Determine the [x, y] coordinate at the center of the cell enclosing the given text.  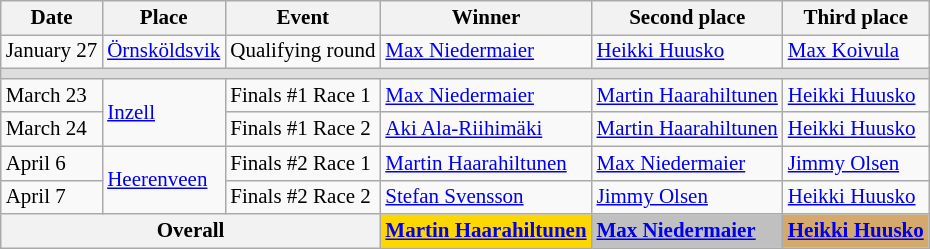
Overall [191, 231]
Winner [486, 18]
Event [302, 18]
March 23 [52, 95]
Max Koivula [856, 52]
Finals #2 Race 1 [302, 163]
Finals #1 Race 1 [302, 95]
Finals #2 Race 2 [302, 197]
April 6 [52, 163]
Inzell [164, 112]
Heerenveen [164, 180]
March 24 [52, 129]
January 27 [52, 52]
Finals #1 Race 2 [302, 129]
Stefan Svensson [486, 197]
Second place [688, 18]
Örnsköldsvik [164, 52]
Place [164, 18]
Aki Ala-Riihimäki [486, 129]
Third place [856, 18]
Qualifying round [302, 52]
April 7 [52, 197]
Date [52, 18]
